Extract the [x, y] coordinate from the center of the cell holding the provided text.  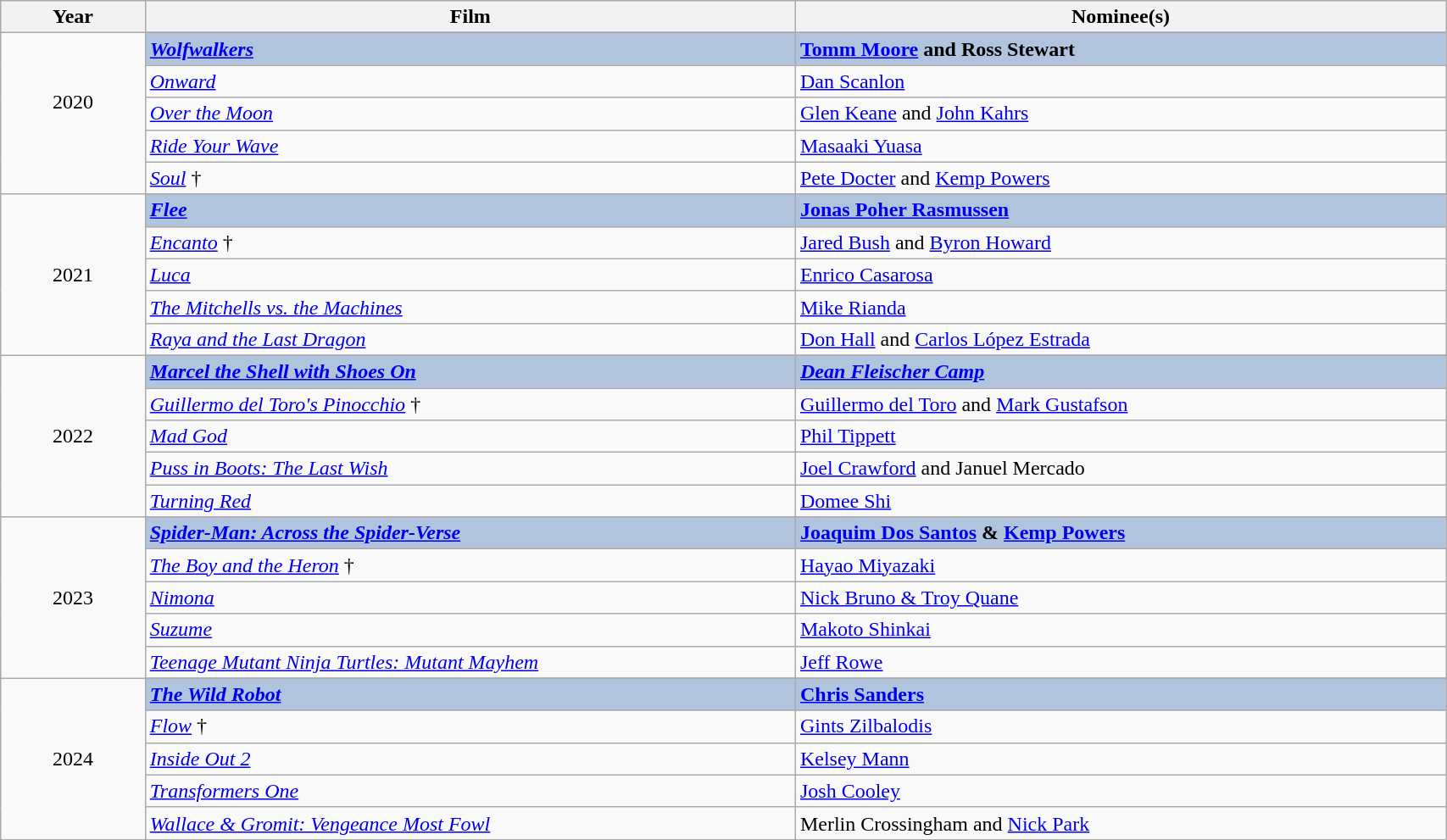
Merlin Crossingham and Nick Park [1121, 823]
Puss in Boots: The Last Wish [470, 469]
Pete Docter and Kemp Powers [1121, 178]
2022 [73, 436]
Joaquim Dos Santos & Kemp Powers [1121, 533]
Don Hall and Carlos López Estrada [1121, 339]
Josh Cooley [1121, 791]
The Boy and the Heron † [470, 565]
Kelsey Mann [1121, 759]
2021 [73, 275]
Joel Crawford and Januel Mercado [1121, 469]
Mike Rianda [1121, 307]
Wallace & Gromit: Vengeance Most Fowl [470, 823]
Suzume [470, 630]
Flow † [470, 726]
Year [73, 17]
Over the Moon [470, 114]
Transformers One [470, 791]
Turning Red [470, 501]
Phil Tippett [1121, 437]
The Mitchells vs. the Machines [470, 307]
Makoto Shinkai [1121, 630]
Masaaki Yuasa [1121, 146]
Soul † [470, 178]
Luca [470, 275]
Gints Zilbalodis [1121, 726]
2023 [73, 598]
The Wild Robot [470, 694]
Dean Fleischer Camp [1121, 371]
Guillermo del Toro and Mark Gustafson [1121, 404]
Encanto † [470, 242]
Onward [470, 81]
Glen Keane and John Kahrs [1121, 114]
Inside Out 2 [470, 759]
Teenage Mutant Ninja Turtles: Mutant Mayhem [470, 662]
Wolfwalkers [470, 49]
Chris Sanders [1121, 694]
Nick Bruno & Troy Quane [1121, 598]
Spider-Man: Across the Spider-Verse [470, 533]
2024 [73, 759]
Enrico Casarosa [1121, 275]
Nimona [470, 598]
Film [470, 17]
Guillermo del Toro's Pinocchio † [470, 404]
Mad God [470, 437]
Flee [470, 210]
Dan Scanlon [1121, 81]
Jeff Rowe [1121, 662]
Hayao Miyazaki [1121, 565]
Jonas Poher Rasmussen [1121, 210]
Raya and the Last Dragon [470, 339]
Tomm Moore and Ross Stewart [1121, 49]
Nominee(s) [1121, 17]
Jared Bush and Byron Howard [1121, 242]
Domee Shi [1121, 501]
2020 [73, 114]
Marcel the Shell with Shoes On [470, 371]
Ride Your Wave [470, 146]
